Output the (x, y) coordinate of the center of the cell containing the given text.  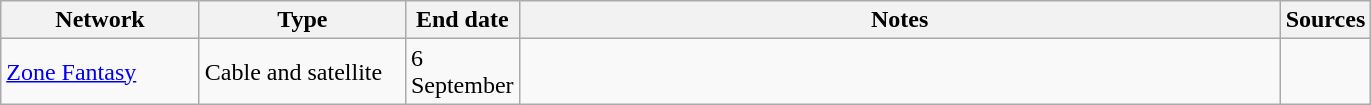
Zone Fantasy (100, 72)
Type (302, 20)
Notes (900, 20)
Network (100, 20)
Cable and satellite (302, 72)
Sources (1326, 20)
6 September (462, 72)
End date (462, 20)
